Pinpoint the cell where the given text exists, returning its [X, Y] midpoint coordinate. 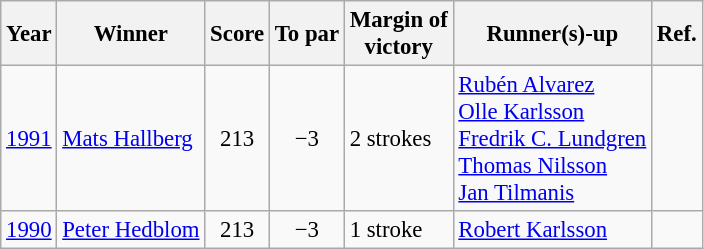
Robert Karlsson [552, 230]
1991 [29, 139]
Year [29, 34]
Runner(s)-up [552, 34]
Score [238, 34]
Mats Hallberg [131, 139]
To par [306, 34]
Peter Hedblom [131, 230]
Margin ofvictory [398, 34]
1990 [29, 230]
2 strokes [398, 139]
Winner [131, 34]
1 stroke [398, 230]
Rubén Alvarez Olle Karlsson Fredrik C. Lundgren Thomas Nilsson Jan Tilmanis [552, 139]
Ref. [677, 34]
